From the cell containing the given text, extract its center point as (x, y) coordinate. 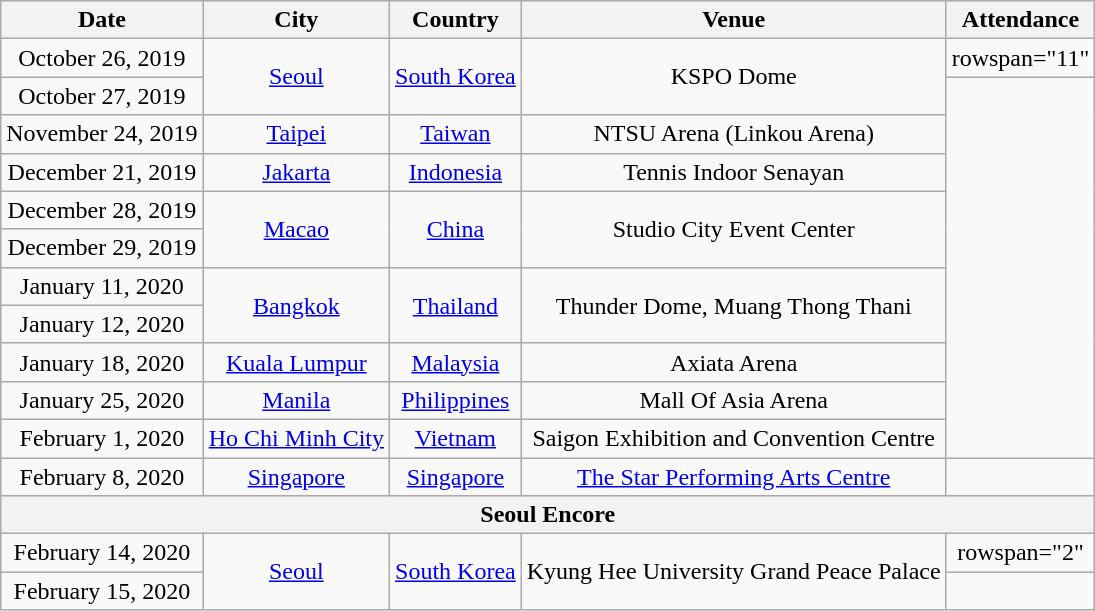
Kyung Hee University Grand Peace Palace (734, 572)
Date (102, 20)
November 24, 2019 (102, 134)
Mall Of Asia Arena (734, 400)
China (456, 229)
Macao (296, 229)
January 11, 2020 (102, 286)
Taiwan (456, 134)
October 27, 2019 (102, 96)
February 14, 2020 (102, 553)
rowspan="2" (1020, 553)
Country (456, 20)
Venue (734, 20)
February 8, 2020 (102, 477)
Studio City Event Center (734, 229)
December 21, 2019 (102, 172)
City (296, 20)
Ho Chi Minh City (296, 438)
KSPO Dome (734, 77)
October 26, 2019 (102, 58)
Tennis Indoor Senayan (734, 172)
February 1, 2020 (102, 438)
Manila (296, 400)
Seoul Encore (548, 515)
January 12, 2020 (102, 324)
Taipei (296, 134)
Kuala Lumpur (296, 362)
December 29, 2019 (102, 248)
Thunder Dome, Muang Thong Thani (734, 305)
NTSU Arena (Linkou Arena) (734, 134)
Philippines (456, 400)
January 25, 2020 (102, 400)
Thailand (456, 305)
Saigon Exhibition and Convention Centre (734, 438)
February 15, 2020 (102, 591)
Jakarta (296, 172)
The Star Performing Arts Centre (734, 477)
Vietnam (456, 438)
January 18, 2020 (102, 362)
Attendance (1020, 20)
Malaysia (456, 362)
Indonesia (456, 172)
December 28, 2019 (102, 210)
Axiata Arena (734, 362)
rowspan="11" (1020, 58)
Bangkok (296, 305)
